For the text-containing cell, return its midpoint in (X, Y) coordinate format. 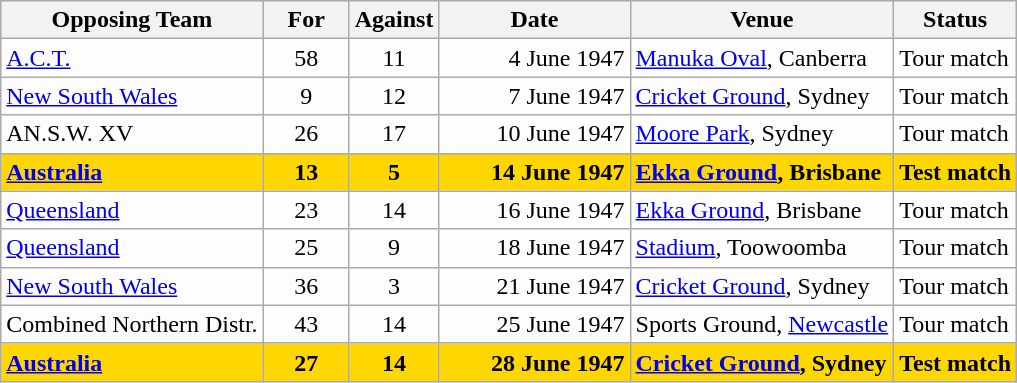
21 June 1947 (534, 286)
Against (394, 20)
For (306, 20)
Moore Park, Sydney (762, 134)
3 (394, 286)
26 (306, 134)
10 June 1947 (534, 134)
Sports Ground, Newcastle (762, 324)
Stadium, Toowoomba (762, 248)
23 (306, 210)
36 (306, 286)
11 (394, 58)
13 (306, 172)
5 (394, 172)
Combined Northern Distr. (132, 324)
Manuka Oval, Canberra (762, 58)
16 June 1947 (534, 210)
12 (394, 96)
7 June 1947 (534, 96)
28 June 1947 (534, 362)
Status (956, 20)
14 June 1947 (534, 172)
25 June 1947 (534, 324)
AN.S.W. XV (132, 134)
Date (534, 20)
18 June 1947 (534, 248)
27 (306, 362)
25 (306, 248)
43 (306, 324)
Opposing Team (132, 20)
4 June 1947 (534, 58)
A.C.T. (132, 58)
17 (394, 134)
Venue (762, 20)
58 (306, 58)
